Capture the cell that displays the provided text and extract its (X, Y) central coordinate. 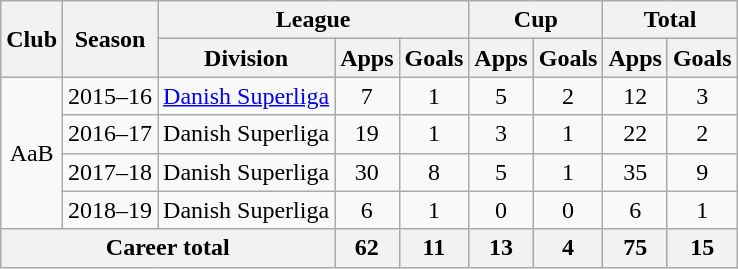
11 (434, 248)
75 (635, 248)
12 (635, 96)
9 (702, 172)
7 (367, 96)
2018–19 (110, 210)
19 (367, 134)
Total (670, 20)
Cup (536, 20)
2015–16 (110, 96)
Club (32, 39)
22 (635, 134)
13 (501, 248)
League (314, 20)
AaB (32, 153)
15 (702, 248)
8 (434, 172)
2016–17 (110, 134)
Division (246, 58)
30 (367, 172)
62 (367, 248)
4 (568, 248)
Career total (168, 248)
2017–18 (110, 172)
35 (635, 172)
Season (110, 39)
